Find where the given text appears and provide that cell's center as [X, Y] coordinate. 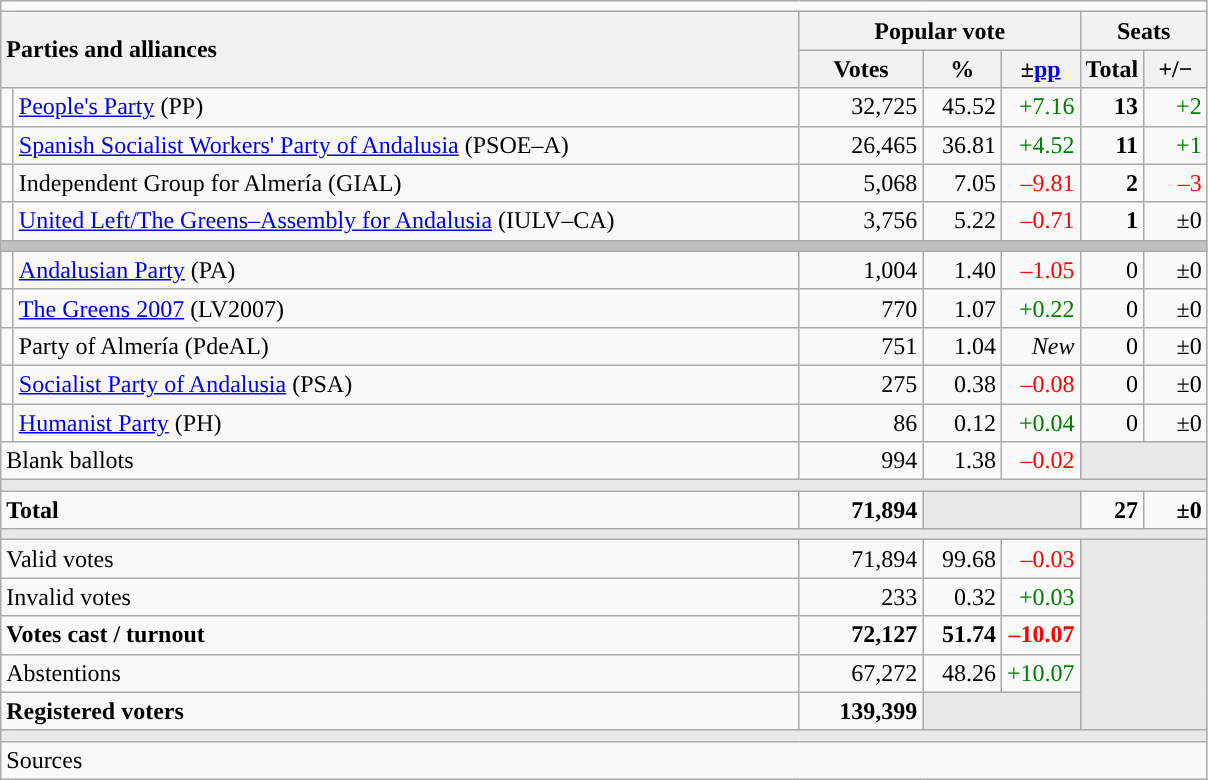
–0.02 [1040, 461]
45.52 [962, 107]
United Left/The Greens–Assembly for Andalusia (IULV–CA) [406, 221]
Sources [604, 760]
Independent Group for Almería (GIAL) [406, 183]
32,725 [861, 107]
Spanish Socialist Workers' Party of Andalusia (PSOE–A) [406, 145]
994 [861, 461]
770 [861, 308]
Blank ballots [400, 461]
72,127 [861, 635]
Votes cast / turnout [400, 635]
–0.08 [1040, 384]
±pp [1040, 69]
The Greens 2007 (LV2007) [406, 308]
People's Party (PP) [406, 107]
–1.05 [1040, 270]
13 [1112, 107]
1.40 [962, 270]
48.26 [962, 673]
New [1040, 346]
+4.52 [1040, 145]
2 [1112, 183]
1.07 [962, 308]
67,272 [861, 673]
% [962, 69]
3,756 [861, 221]
26,465 [861, 145]
–3 [1176, 183]
Registered voters [400, 711]
Votes [861, 69]
1,004 [861, 270]
0.12 [962, 423]
Humanist Party (PH) [406, 423]
99.68 [962, 559]
751 [861, 346]
233 [861, 597]
86 [861, 423]
+1 [1176, 145]
0.32 [962, 597]
+10.07 [1040, 673]
Seats [1144, 31]
275 [861, 384]
Valid votes [400, 559]
51.74 [962, 635]
5,068 [861, 183]
+0.22 [1040, 308]
11 [1112, 145]
+0.04 [1040, 423]
Abstentions [400, 673]
–0.03 [1040, 559]
1.38 [962, 461]
Invalid votes [400, 597]
Party of Almería (PdeAL) [406, 346]
36.81 [962, 145]
Socialist Party of Andalusia (PSA) [406, 384]
Andalusian Party (PA) [406, 270]
Parties and alliances [400, 50]
1 [1112, 221]
–0.71 [1040, 221]
+2 [1176, 107]
–9.81 [1040, 183]
5.22 [962, 221]
1.04 [962, 346]
+0.03 [1040, 597]
–10.07 [1040, 635]
0.38 [962, 384]
7.05 [962, 183]
139,399 [861, 711]
+7.16 [1040, 107]
Popular vote [940, 31]
27 [1112, 510]
+/− [1176, 69]
